Find where the given text appears and provide that cell's center as (X, Y) coordinate. 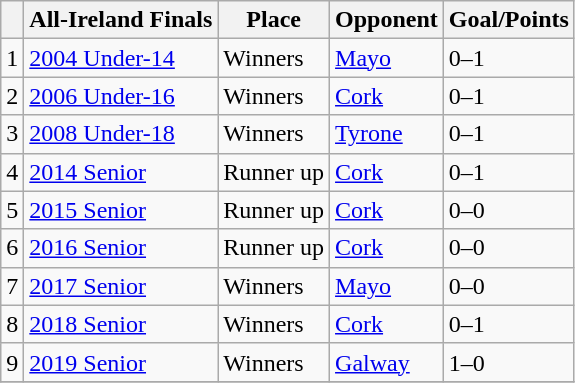
9 (12, 362)
8 (12, 324)
5 (12, 210)
2014 Senior (121, 172)
1 (12, 58)
2015 Senior (121, 210)
2017 Senior (121, 286)
2018 Senior (121, 324)
1–0 (508, 362)
2 (12, 96)
2016 Senior (121, 248)
2004 Under-14 (121, 58)
6 (12, 248)
Place (274, 20)
4 (12, 172)
Goal/Points (508, 20)
2006 Under-16 (121, 96)
Tyrone (387, 134)
All-Ireland Finals (121, 20)
2019 Senior (121, 362)
7 (12, 286)
3 (12, 134)
Opponent (387, 20)
Galway (387, 362)
2008 Under-18 (121, 134)
